Scan for the cell matching the given text and deliver its [x, y] coordinate at center. 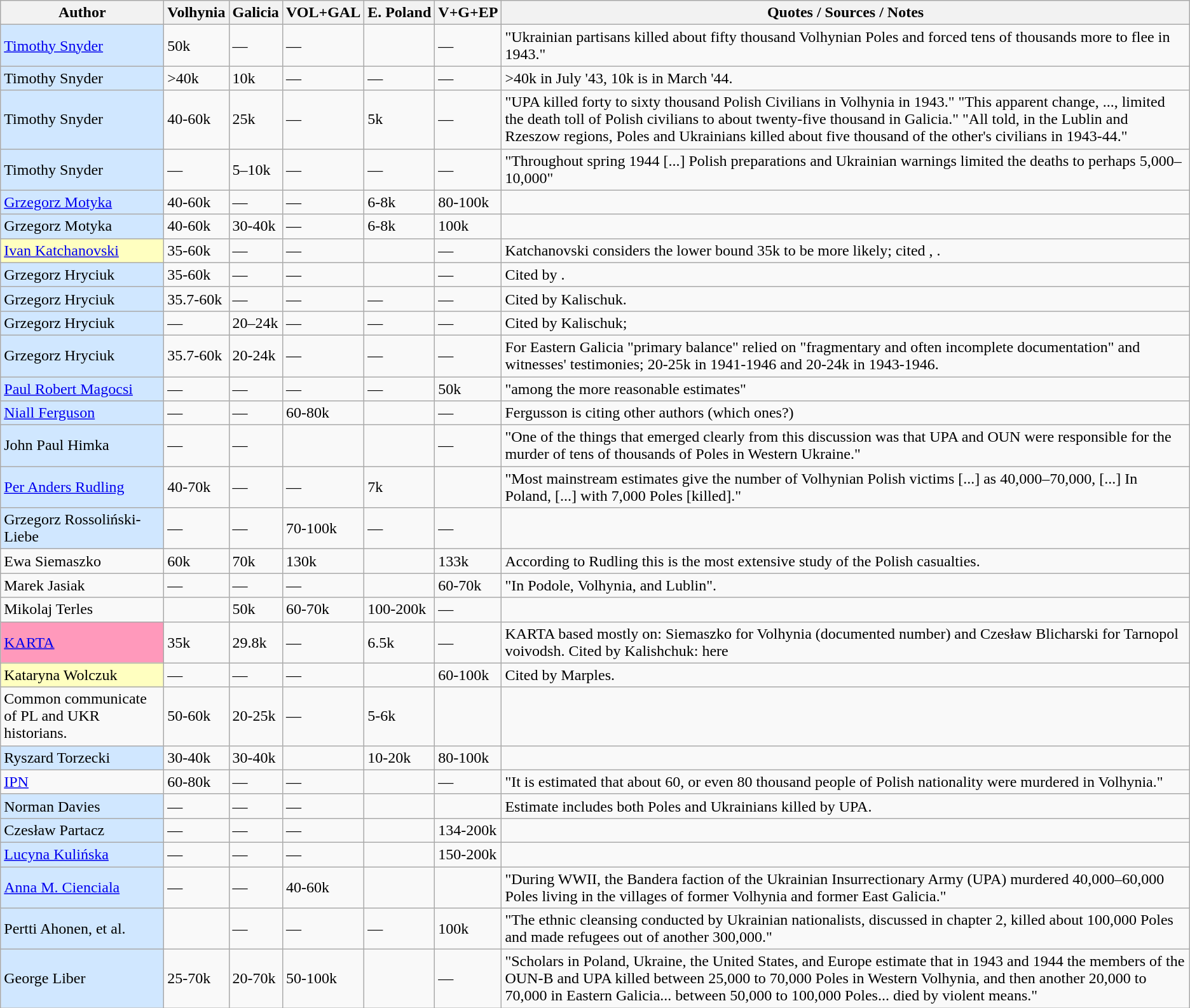
10-20k [399, 758]
IPN [83, 782]
George Liber [83, 979]
Cited by Kalischuk; [845, 323]
Lucyna Kulińska [83, 854]
"In Podole, Volhynia, and Lublin". [845, 585]
25k [256, 119]
60k [196, 561]
According to Rudling this is the most extensive study of the Polish casualties. [845, 561]
Fergusson is citing other authors (which ones?) [845, 413]
35k [196, 642]
E. Poland [399, 13]
Author [83, 13]
Pertti Ahonen, et al. [83, 929]
KARTA based mostly on: Siemaszko for Volhynia (documented number) and Czesław Blicharski for Tarnopol voivodsh. Cited by Kalishchuk: here [845, 642]
Per Anders Rudling [83, 487]
"Ukrainian partisans killed about fifty thousand Volhynian Poles and forced tens of thousands more to flee in 1943." [845, 46]
Niall Ferguson [83, 413]
5–10k [256, 169]
Ryszard Torzecki [83, 758]
"It is estimated that about 60, or even 80 thousand people of Polish nationality were murdered in Volhynia." [845, 782]
20-25k [256, 716]
40-70k [196, 487]
20-24k [256, 356]
134-200k [468, 830]
7k [399, 487]
"among the more reasonable estimates" [845, 388]
Estimate includes both Poles and Ukrainians killed by UPA. [845, 806]
Volhynia [196, 13]
Cited by . [845, 275]
150-200k [468, 854]
Anna M. Cienciala [83, 887]
Czesław Partacz [83, 830]
100-200k [399, 610]
>40k [196, 78]
Mikolaj Terles [83, 610]
20-70k [256, 979]
Paul Robert Magocsi [83, 388]
Katchanovski considers the lower bound 35k to be more likely; cited , . [845, 250]
Common communicate of PL and UKR historians. [83, 716]
6.5k [399, 642]
20–24k [256, 323]
70k [256, 561]
"Throughout spring 1944 [...] Polish preparations and Ukrainian warnings limited the deaths to perhaps 5,000–10,000" [845, 169]
"Most mainstream estimates give the number of Volhynian Polish victims [...] as 40,000–70,000, [...] In Poland, [...] with 7,000 Poles [killed]." [845, 487]
10k [256, 78]
John Paul Himka [83, 446]
KARTA [83, 642]
Kataryna Wolczuk [83, 675]
>40k in July '43, 10k is in March '44. [845, 78]
Cited by Marples. [845, 675]
29.8k [256, 642]
Ivan Katchanovski [83, 250]
Norman Davies [83, 806]
Cited by Kalischuk. [845, 299]
70-100k [323, 529]
Quotes / Sources / Notes [845, 13]
133k [468, 561]
Grzegorz Rossoliński-Liebe [83, 529]
Ewa Siemaszko [83, 561]
Galicia [256, 13]
5k [399, 119]
130k [323, 561]
Marek Jasiak [83, 585]
VOL+GAL [323, 13]
25-70k [196, 979]
V+G+EP [468, 13]
5-6k [399, 716]
50-100k [323, 979]
60-100k [468, 675]
50-60k [196, 716]
